Pinpoint the cell where the given text exists, returning its [X, Y] midpoint coordinate. 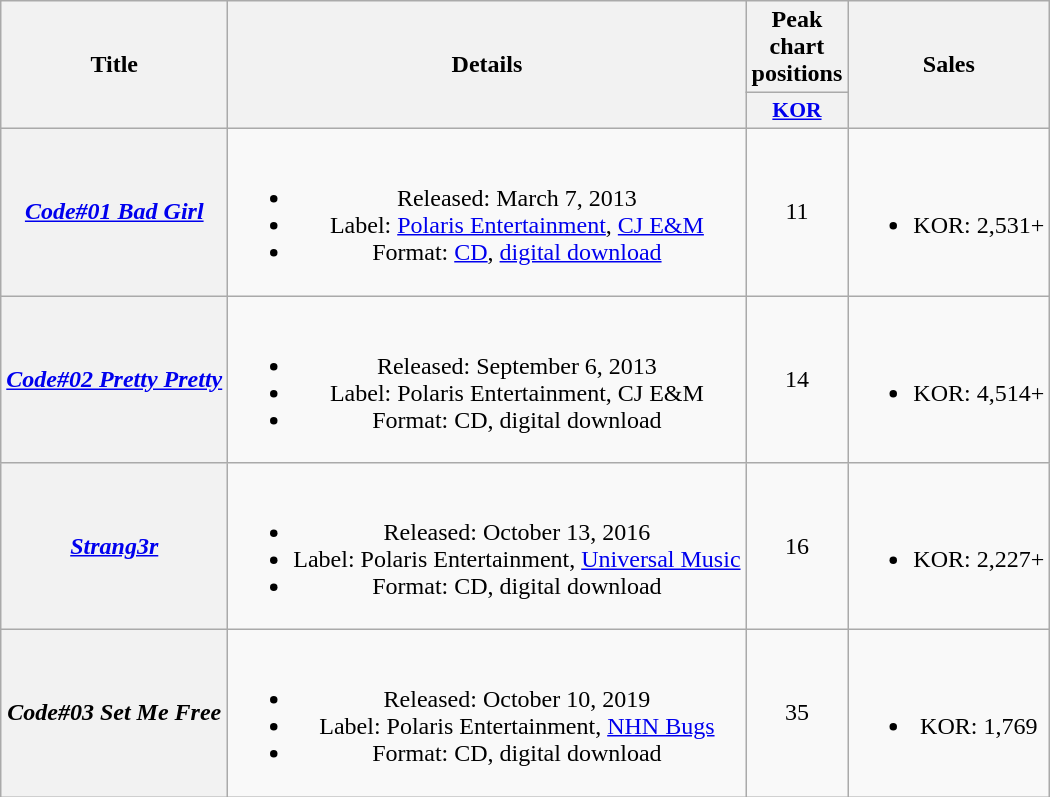
Sales [949, 65]
Code#03 Set Me Free [114, 714]
Details [487, 65]
Released: September 6, 2013Label: Polaris Entertainment, CJ E&MFormat: CD, digital download [487, 380]
Peak chart positions [797, 47]
Title [114, 65]
KOR: 2,227+ [949, 546]
Released: March 7, 2013Label: Polaris Entertainment, CJ E&MFormat: CD, digital download [487, 212]
14 [797, 380]
11 [797, 212]
Released: October 13, 2016Label: Polaris Entertainment, Universal MusicFormat: CD, digital download [487, 546]
16 [797, 546]
Strang3r [114, 546]
Released: October 10, 2019Label: Polaris Entertainment, NHN BugsFormat: CD, digital download [487, 714]
35 [797, 714]
Code#02 Pretty Pretty [114, 380]
KOR [797, 111]
KOR: 2,531+ [949, 212]
KOR: 1,769 [949, 714]
Code#01 Bad Girl [114, 212]
KOR: 4,514+ [949, 380]
